Capture the cell that displays the provided text and extract its (x, y) central coordinate. 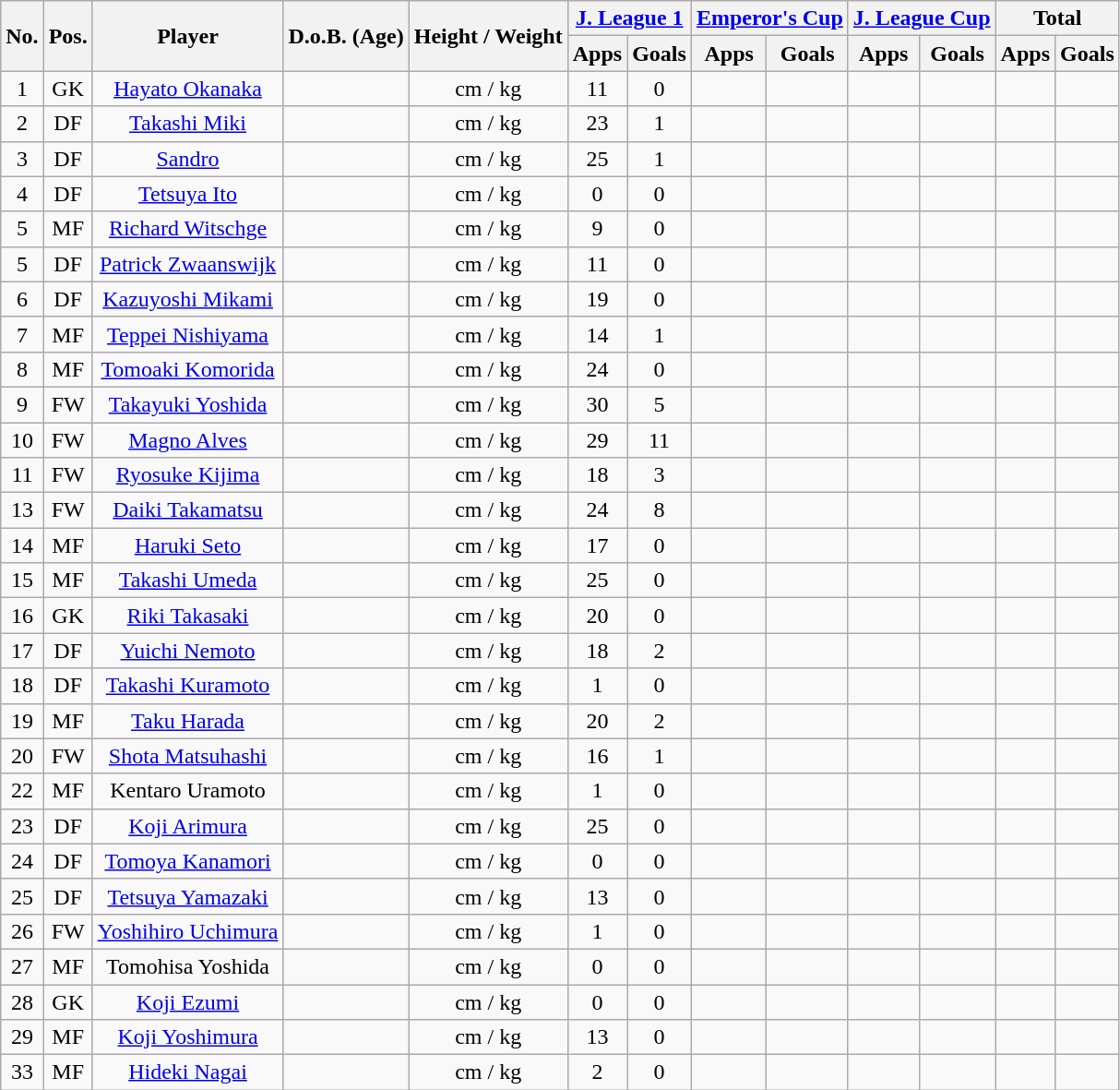
Teppei Nishiyama (188, 334)
Koji Arimura (188, 826)
30 (597, 404)
Takashi Kuramoto (188, 686)
Riki Takasaki (188, 616)
Tomoaki Komorida (188, 369)
Pos. (68, 36)
33 (22, 1072)
28 (22, 1001)
Daiki Takamatsu (188, 510)
J. League 1 (629, 18)
Player (188, 36)
Koji Yoshimura (188, 1037)
15 (22, 581)
Tomohisa Yoshida (188, 966)
Hayato Okanaka (188, 89)
Kazuyoshi Mikami (188, 299)
Shota Matsuhashi (188, 756)
26 (22, 931)
Takashi Miki (188, 124)
Sandro (188, 159)
6 (22, 299)
10 (22, 440)
Tetsuya Ito (188, 194)
D.o.B. (Age) (346, 36)
Emperor's Cup (769, 18)
Takayuki Yoshida (188, 404)
No. (22, 36)
Kentaro Uramoto (188, 791)
27 (22, 966)
Richard Witschge (188, 229)
Ryosuke Kijima (188, 475)
Taku Harada (188, 721)
Tetsuya Yamazaki (188, 896)
Patrick Zwaanswijk (188, 264)
7 (22, 334)
Yuichi Nemoto (188, 651)
Haruki Seto (188, 545)
Koji Ezumi (188, 1001)
22 (22, 791)
Height / Weight (488, 36)
Total (1057, 18)
Magno Alves (188, 440)
Takashi Umeda (188, 581)
4 (22, 194)
Tomoya Kanamori (188, 861)
J. League Cup (922, 18)
Yoshihiro Uchimura (188, 931)
Hideki Nagai (188, 1072)
